Detect which cell encompasses the target text, then output its (X, Y) center coordinate. 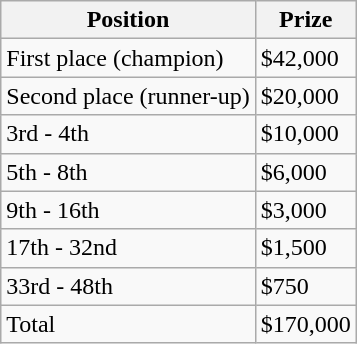
$170,000 (306, 324)
Total (128, 324)
Second place (runner-up) (128, 96)
33rd - 48th (128, 286)
$20,000 (306, 96)
Prize (306, 20)
$6,000 (306, 172)
17th - 32nd (128, 248)
$750 (306, 286)
3rd - 4th (128, 134)
Position (128, 20)
$1,500 (306, 248)
First place (champion) (128, 58)
$42,000 (306, 58)
$10,000 (306, 134)
5th - 8th (128, 172)
9th - 16th (128, 210)
$3,000 (306, 210)
